Determine the (X, Y) coordinate at the center of the cell enclosing the given text.  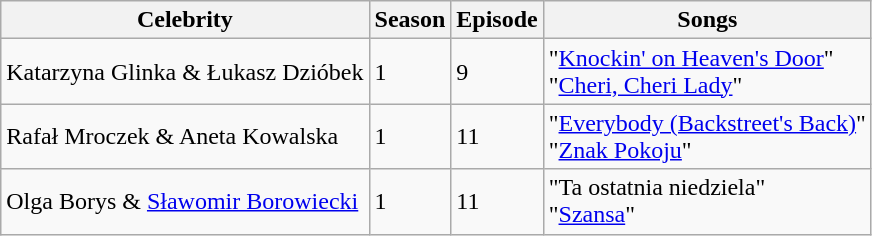
Katarzyna Glinka & Łukasz Dzióbek (185, 72)
Olga Borys & Sławomir Borowiecki (185, 202)
Rafał Mroczek & Aneta Kowalska (185, 136)
Celebrity (185, 20)
Season (410, 20)
Episode (497, 20)
Songs (707, 20)
"Ta ostatnia niedziela""Szansa" (707, 202)
9 (497, 72)
"Knockin' on Heaven's Door""Cheri, Cheri Lady" (707, 72)
"Everybody (Backstreet's Back)""Znak Pokoju" (707, 136)
